From the cell containing the given text, extract its center point as [X, Y] coordinate. 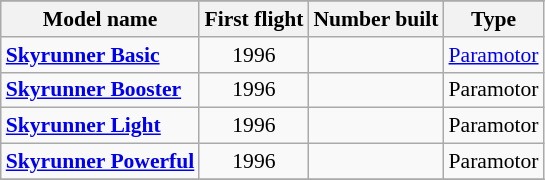
Number built [376, 19]
Skyrunner Light [100, 126]
Skyrunner Booster [100, 90]
First flight [254, 19]
Skyrunner Powerful [100, 162]
Skyrunner Basic [100, 55]
Model name [100, 19]
Type [494, 19]
